From the cell containing the given text, extract its center point as (x, y) coordinate. 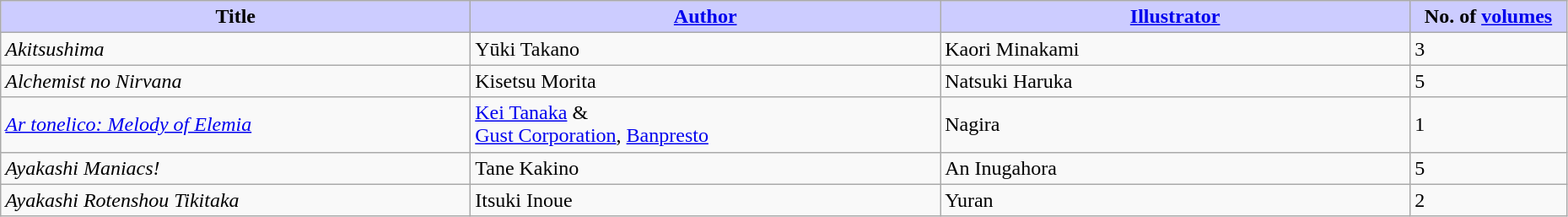
Author (705, 17)
No. of volumes (1489, 17)
Nagira (1176, 125)
Ayakashi Maniacs! (236, 168)
Natsuki Haruka (1176, 81)
Illustrator (1176, 17)
Akitsushima (236, 49)
Kei Tanaka &Gust Corporation, Banpresto (705, 125)
Yūki Takano (705, 49)
Title (236, 17)
Tane Kakino (705, 168)
2 (1489, 200)
1 (1489, 125)
Itsuki Inoue (705, 200)
An Inugahora (1176, 168)
Kisetsu Morita (705, 81)
3 (1489, 49)
Ayakashi Rotenshou Tikitaka (236, 200)
Kaori Minakami (1176, 49)
Ar tonelico: Melody of Elemia (236, 125)
Alchemist no Nirvana (236, 81)
Yuran (1176, 200)
